Detect which cell encompasses the target text, then output its [x, y] center coordinate. 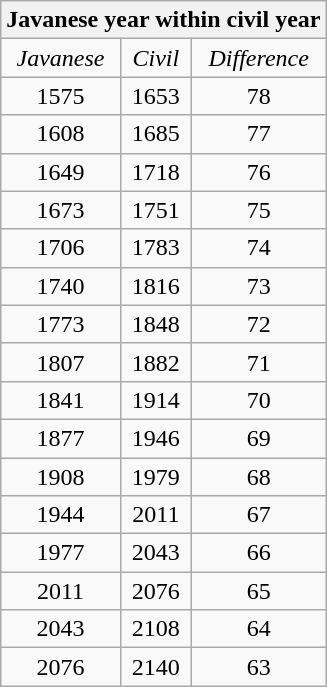
1977 [60, 553]
1944 [60, 515]
1783 [156, 248]
72 [258, 324]
64 [258, 629]
2108 [156, 629]
1946 [156, 438]
75 [258, 210]
73 [258, 286]
1685 [156, 134]
70 [258, 400]
2140 [156, 667]
1673 [60, 210]
Javanese year within civil year [164, 20]
74 [258, 248]
1773 [60, 324]
1608 [60, 134]
67 [258, 515]
1575 [60, 96]
1807 [60, 362]
69 [258, 438]
1649 [60, 172]
66 [258, 553]
76 [258, 172]
1877 [60, 438]
1718 [156, 172]
68 [258, 477]
1848 [156, 324]
77 [258, 134]
1653 [156, 96]
Civil [156, 58]
1816 [156, 286]
1740 [60, 286]
Javanese [60, 58]
78 [258, 96]
63 [258, 667]
Difference [258, 58]
1914 [156, 400]
1751 [156, 210]
71 [258, 362]
1706 [60, 248]
65 [258, 591]
1882 [156, 362]
1908 [60, 477]
1979 [156, 477]
1841 [60, 400]
